For the text-containing cell, return its midpoint in (x, y) coordinate format. 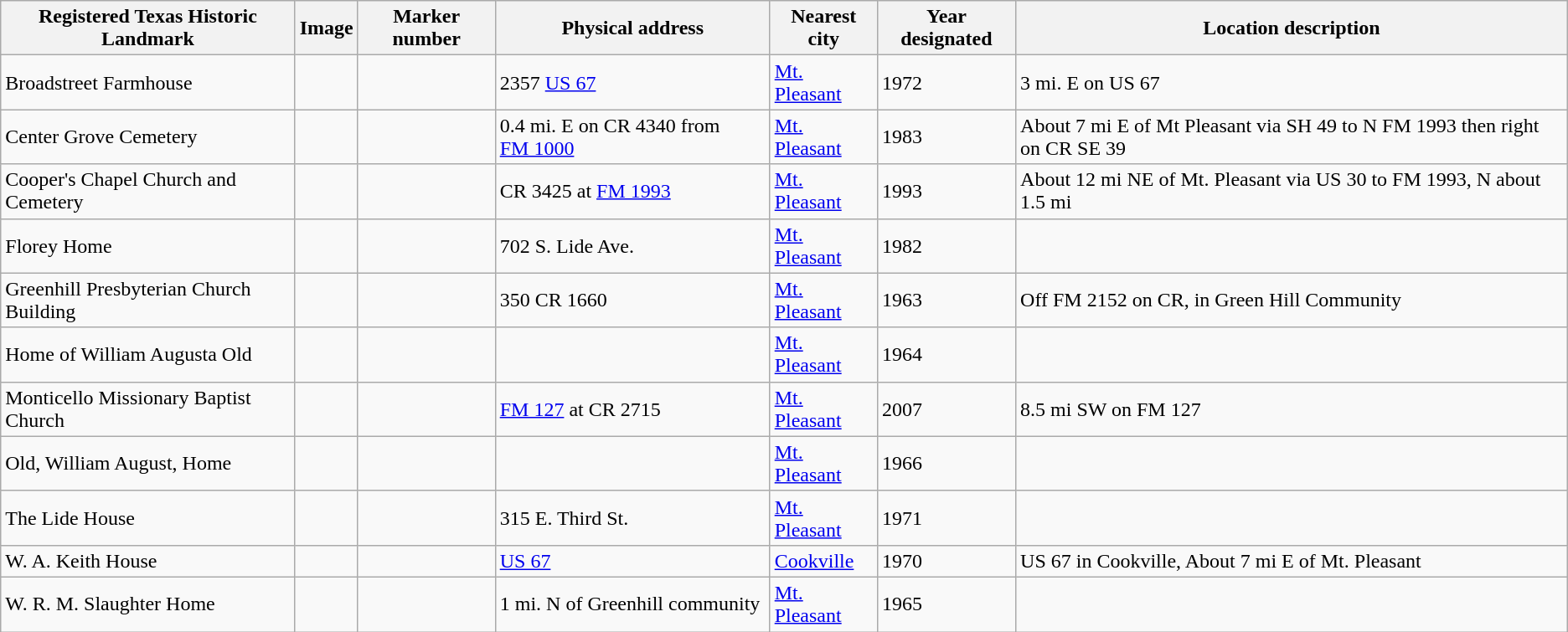
Off FM 2152 on CR, in Green Hill Community (1292, 300)
1964 (946, 355)
Location description (1292, 28)
1965 (946, 604)
350 CR 1660 (632, 300)
CR 3425 at FM 1993 (632, 191)
1971 (946, 517)
8.5 mi SW on FM 127 (1292, 408)
1993 (946, 191)
US 67 (632, 561)
1982 (946, 246)
2007 (946, 408)
Home of William Augusta Old (147, 355)
1963 (946, 300)
0.4 mi. E on CR 4340 from FM 1000 (632, 137)
2357 US 67 (632, 82)
US 67 in Cookville, About 7 mi E of Mt. Pleasant (1292, 561)
315 E. Third St. (632, 517)
Cooper's Chapel Church and Cemetery (147, 191)
About 12 mi NE of Mt. Pleasant via US 30 to FM 1993, N about 1.5 mi (1292, 191)
3 mi. E on US 67 (1292, 82)
Marker number (426, 28)
1972 (946, 82)
Physical address (632, 28)
About 7 mi E of Mt Pleasant via SH 49 to N FM 1993 then right on CR SE 39 (1292, 137)
1 mi. N of Greenhill community (632, 604)
Registered Texas Historic Landmark (147, 28)
Old, William August, Home (147, 464)
Monticello Missionary Baptist Church (147, 408)
Broadstreet Farmhouse (147, 82)
Center Grove Cemetery (147, 137)
Greenhill Presbyterian Church Building (147, 300)
Cookville (823, 561)
Florey Home (147, 246)
702 S. Lide Ave. (632, 246)
1966 (946, 464)
The Lide House (147, 517)
FM 127 at CR 2715 (632, 408)
Image (327, 28)
W. R. M. Slaughter Home (147, 604)
Nearest city (823, 28)
Year designated (946, 28)
1970 (946, 561)
1983 (946, 137)
W. A. Keith House (147, 561)
